Search for the cell housing the specified text and yield its [x, y] center coordinate. 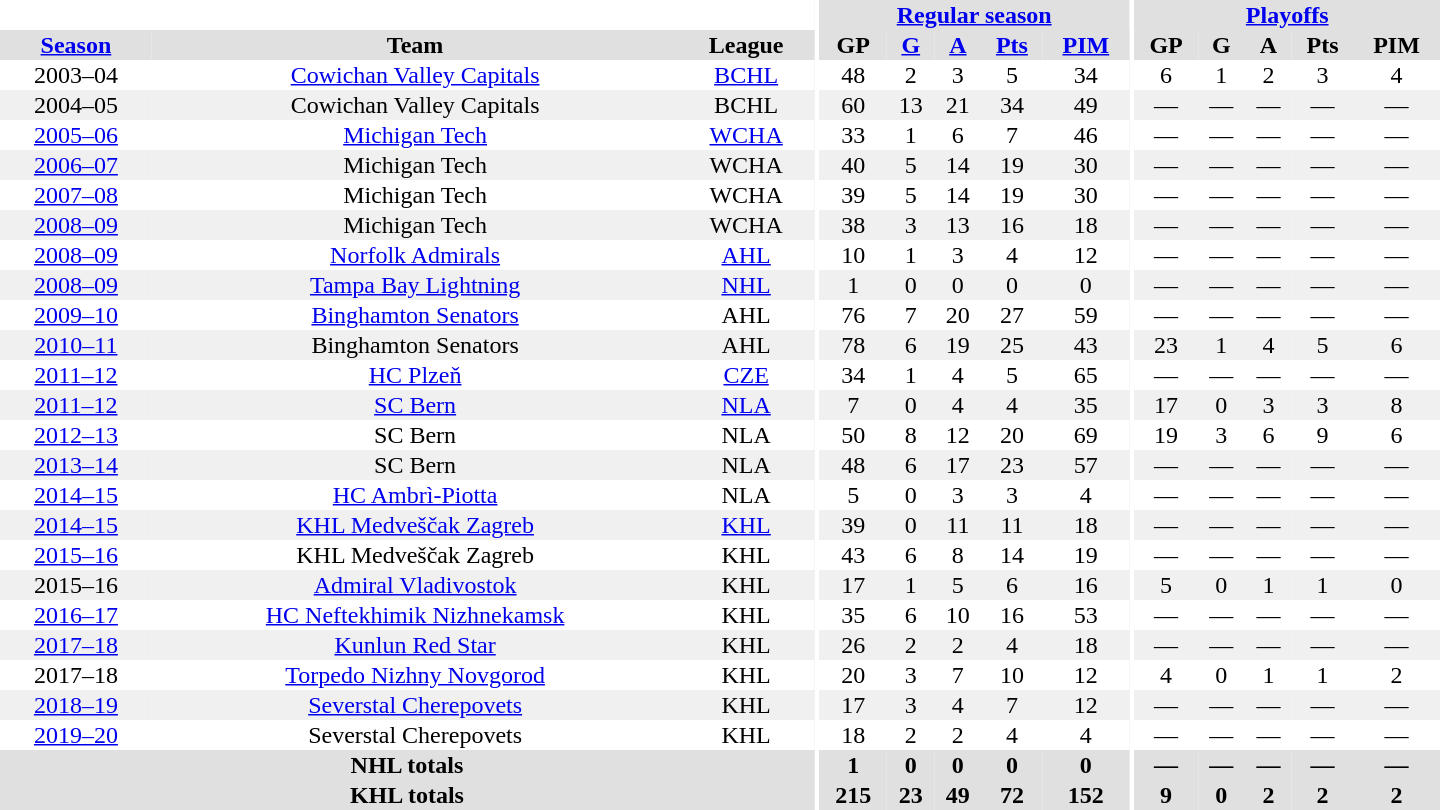
69 [1086, 435]
Regular season [974, 15]
NHL totals [407, 765]
Playoffs [1287, 15]
HC Neftekhimik Nizhnekamsk [415, 615]
2016–17 [76, 615]
League [746, 45]
78 [853, 345]
27 [1012, 315]
CZE [746, 375]
2013–14 [76, 465]
72 [1012, 795]
Season [76, 45]
Torpedo Nizhny Novgorod [415, 675]
KHL totals [407, 795]
Kunlun Red Star [415, 645]
152 [1086, 795]
Norfolk Admirals [415, 255]
26 [853, 645]
Tampa Bay Lightning [415, 285]
2003–04 [76, 75]
2019–20 [76, 735]
65 [1086, 375]
NHL [746, 285]
HC Plzeň [415, 375]
25 [1012, 345]
2018–19 [76, 705]
33 [853, 135]
2012–13 [76, 435]
2007–08 [76, 195]
215 [853, 795]
HC Ambrì-Piotta [415, 495]
2010–11 [76, 345]
60 [853, 105]
2006–07 [76, 165]
2009–10 [76, 315]
21 [958, 105]
46 [1086, 135]
Admiral Vladivostok [415, 585]
Team [415, 45]
38 [853, 225]
2005–06 [76, 135]
53 [1086, 615]
57 [1086, 465]
59 [1086, 315]
76 [853, 315]
2004–05 [76, 105]
50 [853, 435]
40 [853, 165]
